For the text-containing cell, return its midpoint in (X, Y) coordinate format. 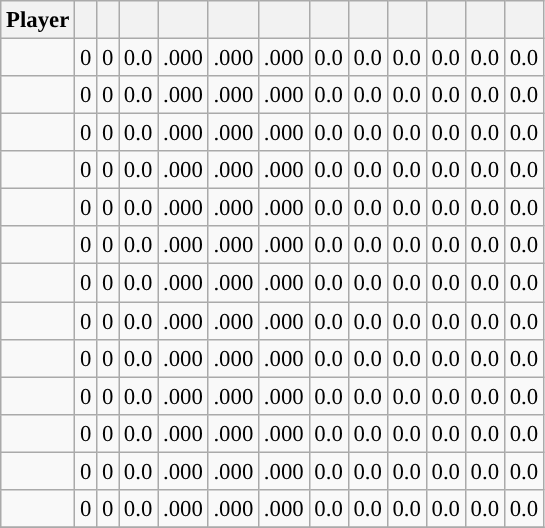
Player (38, 20)
